Output the (X, Y) coordinate of the center of the cell containing the given text.  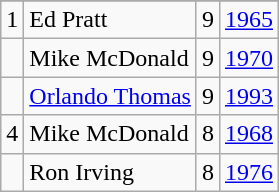
Ed Pratt (110, 20)
1993 (248, 96)
Orlando Thomas (110, 96)
4 (12, 134)
Ron Irving (110, 172)
1 (12, 20)
1965 (248, 20)
1968 (248, 134)
1970 (248, 58)
1976 (248, 172)
